Scan for the cell matching the given text and deliver its (X, Y) coordinate at center. 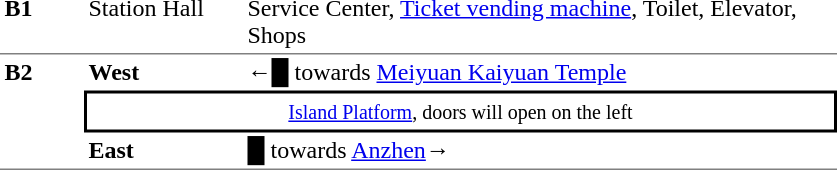
█ towards Anzhen→ (540, 151)
East (164, 151)
West (164, 72)
←█ towards Meiyuan Kaiyuan Temple (540, 72)
B2 (42, 112)
Island Platform, doors will open on the left (460, 111)
